Return [x, y] of the center of cell containing provided text 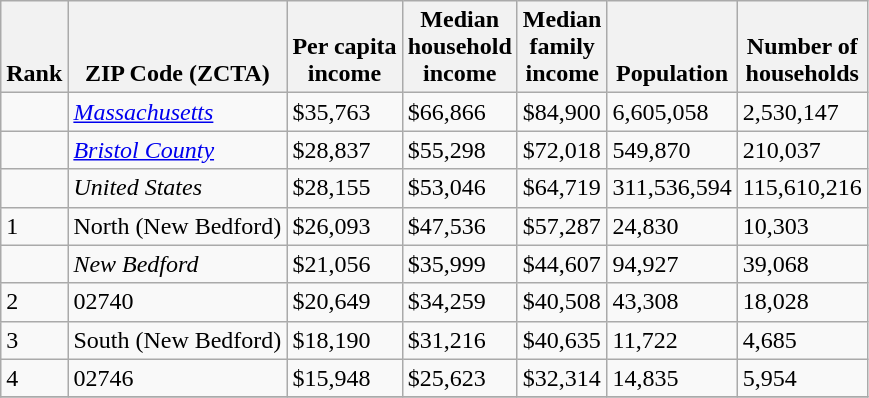
Medianfamilyincome [562, 47]
$72,018 [562, 150]
ZIP Code (ZCTA) [178, 47]
$28,155 [344, 188]
6,605,058 [672, 112]
$40,635 [562, 340]
Number ofhouseholds [802, 47]
311,536,594 [672, 188]
$31,216 [460, 340]
2 [34, 302]
North (New Bedford) [178, 226]
$35,763 [344, 112]
2,530,147 [802, 112]
$18,190 [344, 340]
$26,093 [344, 226]
24,830 [672, 226]
$53,046 [460, 188]
02740 [178, 302]
$47,536 [460, 226]
Massachusetts [178, 112]
$44,607 [562, 264]
39,068 [802, 264]
11,722 [672, 340]
$35,999 [460, 264]
$66,866 [460, 112]
New Bedford [178, 264]
10,303 [802, 226]
$64,719 [562, 188]
$57,287 [562, 226]
$34,259 [460, 302]
Population [672, 47]
$84,900 [562, 112]
Per capitaincome [344, 47]
210,037 [802, 150]
Medianhouseholdincome [460, 47]
5,954 [802, 378]
4,685 [802, 340]
South (New Bedford) [178, 340]
43,308 [672, 302]
3 [34, 340]
$40,508 [562, 302]
4 [34, 378]
549,870 [672, 150]
14,835 [672, 378]
United States [178, 188]
$32,314 [562, 378]
Bristol County [178, 150]
$28,837 [344, 150]
$15,948 [344, 378]
18,028 [802, 302]
$21,056 [344, 264]
02746 [178, 378]
$55,298 [460, 150]
94,927 [672, 264]
Rank [34, 47]
$25,623 [460, 378]
$20,649 [344, 302]
115,610,216 [802, 188]
1 [34, 226]
